Provide the [X, Y] coordinate of the cell's center where the given text is located.  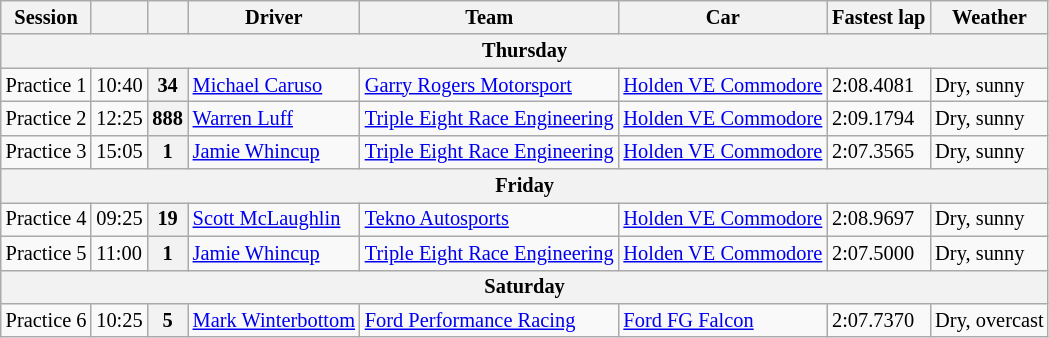
Friday [525, 186]
2:08.4081 [878, 85]
19 [167, 219]
Scott McLaughlin [274, 219]
Tekno Autosports [490, 219]
Practice 6 [46, 320]
2:07.3565 [878, 152]
34 [167, 85]
Practice 5 [46, 253]
10:25 [119, 320]
Session [46, 17]
10:40 [119, 85]
5 [167, 320]
11:00 [119, 253]
888 [167, 118]
Fastest lap [878, 17]
Driver [274, 17]
15:05 [119, 152]
2:08.9697 [878, 219]
Practice 2 [46, 118]
Weather [989, 17]
12:25 [119, 118]
Team [490, 17]
2:09.1794 [878, 118]
09:25 [119, 219]
2:07.5000 [878, 253]
Practice 3 [46, 152]
Thursday [525, 51]
Garry Rogers Motorsport [490, 85]
Practice 4 [46, 219]
Ford Performance Racing [490, 320]
Mark Winterbottom [274, 320]
Warren Luff [274, 118]
Michael Caruso [274, 85]
Car [724, 17]
Practice 1 [46, 85]
Ford FG Falcon [724, 320]
2:07.7370 [878, 320]
Saturday [525, 287]
Dry, overcast [989, 320]
